Return [x, y] of the center of cell containing provided text 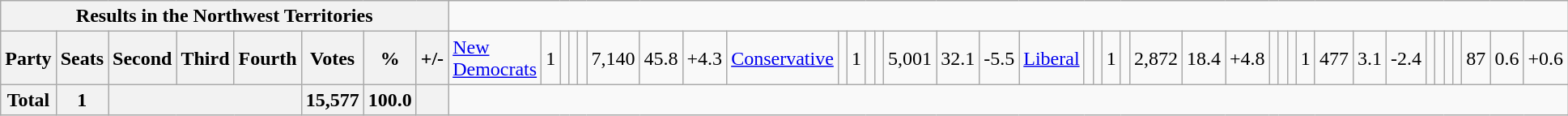
477 [1334, 58]
Second [142, 58]
Total [28, 100]
+4.8 [1248, 58]
+/- [432, 58]
Liberal [1052, 58]
Party [28, 58]
Fourth [267, 58]
45.8 [661, 58]
Votes [332, 58]
Conservative [783, 58]
0.6 [1507, 58]
Seats [82, 58]
New Democrats [495, 58]
% [390, 58]
-5.5 [999, 58]
87 [1477, 58]
2,872 [1156, 58]
3.1 [1370, 58]
5,001 [910, 58]
Results in the Northwest Territories [225, 16]
7,140 [614, 58]
100.0 [390, 100]
32.1 [958, 58]
15,577 [332, 100]
+0.6 [1546, 58]
Third [206, 58]
18.4 [1203, 58]
-2.4 [1405, 58]
+4.3 [704, 58]
